Search for the cell housing the specified text and yield its [x, y] center coordinate. 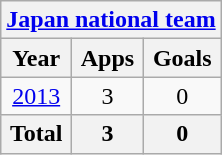
2013 [36, 96]
Apps [108, 58]
Japan national team [111, 20]
Goals [182, 58]
Total [36, 134]
Year [36, 58]
